Pinpoint the cell where the given text exists, returning its (X, Y) midpoint coordinate. 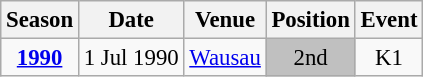
Position (310, 20)
K1 (389, 58)
Event (389, 20)
Date (131, 20)
1990 (40, 58)
Wausau (225, 58)
1 Jul 1990 (131, 58)
Season (40, 20)
Venue (225, 20)
2nd (310, 58)
